Pinpoint the cell where the given text exists, returning its (X, Y) midpoint coordinate. 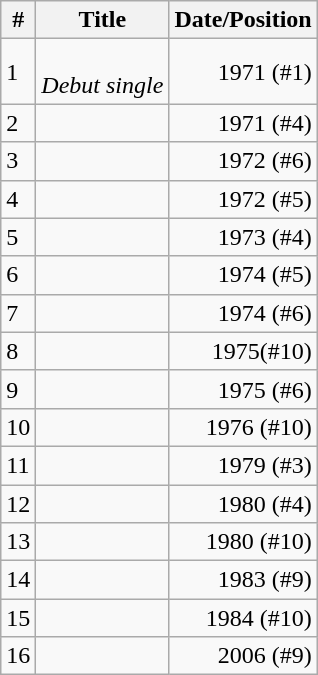
4 (18, 199)
6 (18, 275)
# (18, 20)
15 (18, 618)
1971 (#4) (243, 123)
1984 (#10) (243, 618)
2 (18, 123)
1974 (#6) (243, 313)
1976 (#10) (243, 427)
9 (18, 389)
2006 (#9) (243, 656)
Title (102, 20)
12 (18, 503)
1971 (#1) (243, 72)
3 (18, 161)
14 (18, 580)
1980 (#10) (243, 542)
Debut single (102, 72)
1973 (#4) (243, 237)
Date/Position (243, 20)
11 (18, 465)
7 (18, 313)
1980 (#4) (243, 503)
1983 (#9) (243, 580)
5 (18, 237)
8 (18, 351)
1979 (#3) (243, 465)
16 (18, 656)
10 (18, 427)
1975(#10) (243, 351)
1 (18, 72)
1972 (#5) (243, 199)
1975 (#6) (243, 389)
13 (18, 542)
1974 (#5) (243, 275)
1972 (#6) (243, 161)
